Determine the [X, Y] coordinate at the center of the cell enclosing the given text.  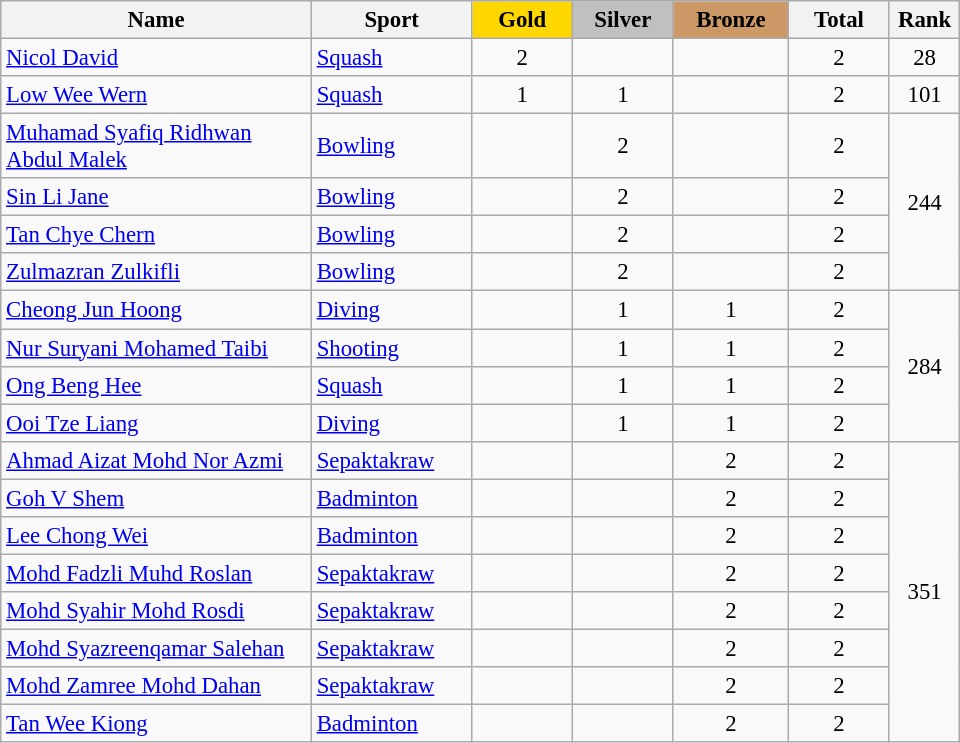
Goh V Shem [156, 498]
Mohd Syahir Mohd Rosdi [156, 611]
101 [924, 95]
Name [156, 20]
Lee Chong Wei [156, 536]
Tan Chye Chern [156, 235]
Shooting [392, 348]
Ahmad Aizat Mohd Nor Azmi [156, 460]
Mohd Fadzli Muhd Roslan [156, 573]
Mohd Zamree Mohd Dahan [156, 686]
284 [924, 366]
Tan Wee Kiong [156, 724]
Total [840, 20]
Ooi Tze Liang [156, 423]
28 [924, 58]
Muhamad Syafiq Ridhwan Abdul Malek [156, 146]
244 [924, 202]
Bronze [731, 20]
Mohd Syazreenqamar Salehan [156, 648]
Nur Suryani Mohamed Taibi [156, 348]
Low Wee Wern [156, 95]
Nicol David [156, 58]
Zulmazran Zulkifli [156, 273]
Gold [522, 20]
Ong Beng Hee [156, 385]
351 [924, 592]
Silver [624, 20]
Sin Li Jane [156, 197]
Sport [392, 20]
Rank [924, 20]
Cheong Jun Hoong [156, 310]
